From the cell containing the given text, extract its center point as (x, y) coordinate. 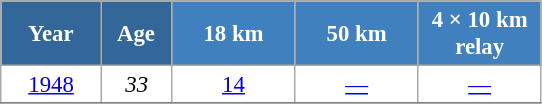
1948 (52, 85)
50 km (356, 34)
14 (234, 85)
Age (136, 34)
33 (136, 85)
4 × 10 km relay (480, 34)
Year (52, 34)
18 km (234, 34)
